Locate the cell with the specified text and output its [x, y] center coordinate. 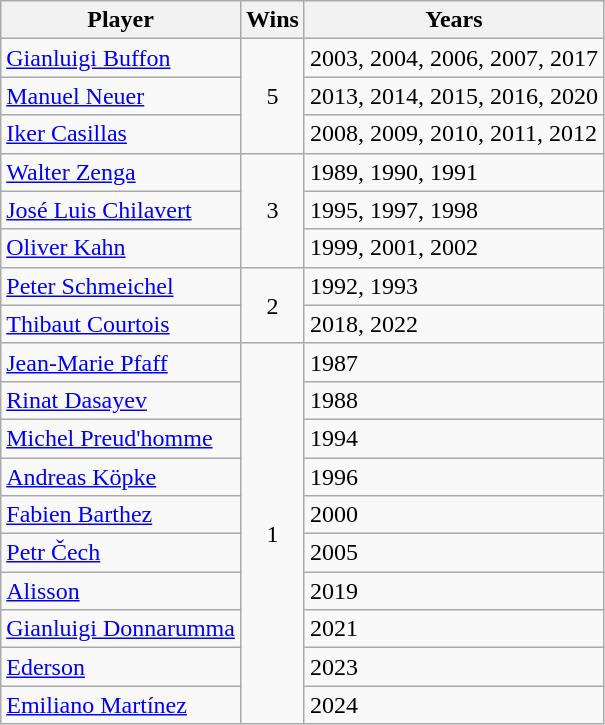
1989, 1990, 1991 [454, 172]
2024 [454, 705]
Manuel Neuer [121, 96]
1994 [454, 438]
Alisson [121, 591]
Walter Zenga [121, 172]
2021 [454, 629]
Gianluigi Donnarumma [121, 629]
1999, 2001, 2002 [454, 248]
1987 [454, 362]
Emiliano Martínez [121, 705]
Peter Schmeichel [121, 286]
2005 [454, 553]
Fabien Barthez [121, 515]
2003, 2004, 2006, 2007, 2017 [454, 58]
Oliver Kahn [121, 248]
Rinat Dasayev [121, 400]
2019 [454, 591]
Gianluigi Buffon [121, 58]
Petr Čech [121, 553]
1995, 1997, 1998 [454, 210]
Jean-Marie Pfaff [121, 362]
Michel Preud'homme [121, 438]
José Luis Chilavert [121, 210]
Andreas Köpke [121, 477]
Thibaut Courtois [121, 324]
1992, 1993 [454, 286]
1988 [454, 400]
Ederson [121, 667]
2000 [454, 515]
Player [121, 20]
Wins [272, 20]
1 [272, 534]
2 [272, 305]
5 [272, 96]
1996 [454, 477]
2023 [454, 667]
Iker Casillas [121, 134]
2018, 2022 [454, 324]
2013, 2014, 2015, 2016, 2020 [454, 96]
3 [272, 210]
Years [454, 20]
2008, 2009, 2010, 2011, 2012 [454, 134]
